Provide the (X, Y) coordinate of the cell's center where the given text is located.  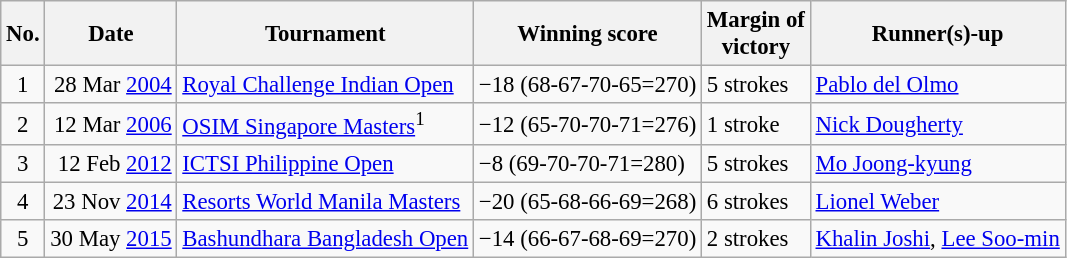
3 (23, 164)
6 strokes (756, 202)
−20 (65-68-66-69=268) (588, 202)
−12 (65-70-70-71=276) (588, 124)
Resorts World Manila Masters (326, 202)
Nick Dougherty (938, 124)
2 strokes (756, 239)
Mo Joong-kyung (938, 164)
Pablo del Olmo (938, 85)
Tournament (326, 34)
1 stroke (756, 124)
−14 (66-67-68-69=270) (588, 239)
23 Nov 2014 (111, 202)
Date (111, 34)
5 (23, 239)
Runner(s)-up (938, 34)
No. (23, 34)
1 (23, 85)
−18 (68-67-70-65=270) (588, 85)
Royal Challenge Indian Open (326, 85)
ICTSI Philippine Open (326, 164)
12 Feb 2012 (111, 164)
OSIM Singapore Masters1 (326, 124)
−8 (69-70-70-71=280) (588, 164)
2 (23, 124)
Khalin Joshi, Lee Soo-min (938, 239)
12 Mar 2006 (111, 124)
Bashundhara Bangladesh Open (326, 239)
28 Mar 2004 (111, 85)
Margin ofvictory (756, 34)
4 (23, 202)
Winning score (588, 34)
30 May 2015 (111, 239)
Lionel Weber (938, 202)
